Capture the cell that displays the provided text and extract its [x, y] central coordinate. 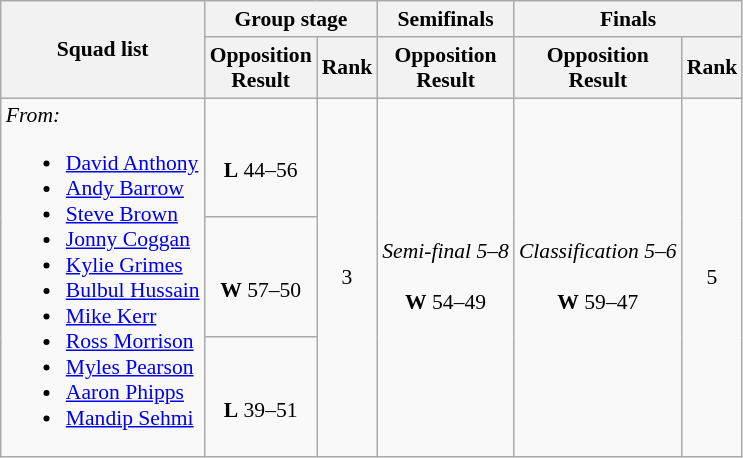
From:David AnthonyAndy BarrowSteve BrownJonny CogganKylie GrimesBulbul HussainMike KerrRoss MorrisonMyles PearsonAaron PhippsMandip Sehmi [103, 278]
Semifinals [446, 19]
3 [348, 278]
Finals [628, 19]
L 39–51 [261, 397]
W 57–50 [261, 278]
Semi-final 5–8W 54–49 [446, 278]
Group stage [292, 19]
Squad list [103, 50]
L 44–56 [261, 158]
Classification 5–6W 59–47 [598, 278]
5 [712, 278]
